Locate the cell with the specified text and output its (x, y) center coordinate. 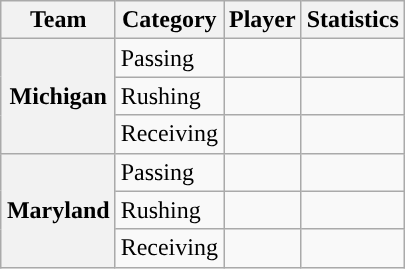
Category (169, 20)
Player (263, 20)
Michigan (58, 96)
Maryland (58, 210)
Team (58, 20)
Statistics (352, 20)
